Extract the [X, Y] coordinate from the center of the cell holding the provided text.  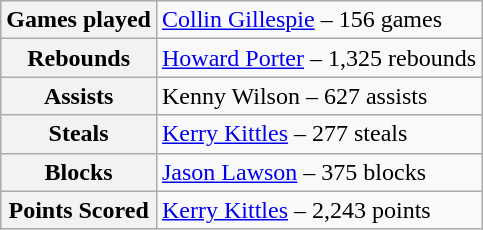
Kerry Kittles – 2,243 points [318, 210]
Rebounds [79, 58]
Blocks [79, 172]
Kenny Wilson – 627 assists [318, 96]
Jason Lawson – 375 blocks [318, 172]
Points Scored [79, 210]
Steals [79, 134]
Kerry Kittles – 277 steals [318, 134]
Collin Gillespie – 156 games [318, 20]
Assists [79, 96]
Howard Porter – 1,325 rebounds [318, 58]
Games played [79, 20]
